Output the [X, Y] coordinate of the center of the cell containing the given text.  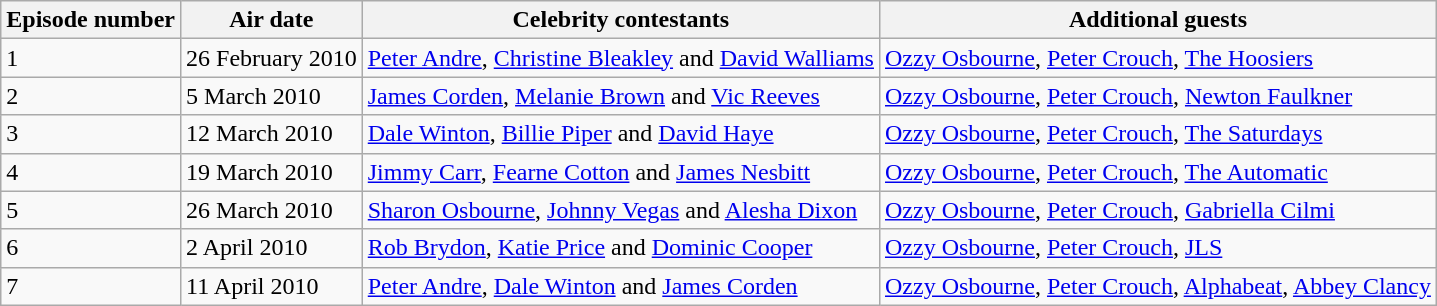
Ozzy Osbourne, Peter Crouch, The Hoosiers [1158, 58]
1 [91, 58]
Sharon Osbourne, Johnny Vegas and Alesha Dixon [620, 210]
26 March 2010 [272, 210]
Jimmy Carr, Fearne Cotton and James Nesbitt [620, 172]
6 [91, 248]
2 April 2010 [272, 248]
Ozzy Osbourne, Peter Crouch, JLS [1158, 248]
Ozzy Osbourne, Peter Crouch, The Saturdays [1158, 134]
12 March 2010 [272, 134]
Celebrity contestants [620, 20]
Ozzy Osbourne, Peter Crouch, The Automatic [1158, 172]
7 [91, 286]
Ozzy Osbourne, Peter Crouch, Gabriella Cilmi [1158, 210]
Ozzy Osbourne, Peter Crouch, Newton Faulkner [1158, 96]
Rob Brydon, Katie Price and Dominic Cooper [620, 248]
5 [91, 210]
James Corden, Melanie Brown and Vic Reeves [620, 96]
26 February 2010 [272, 58]
2 [91, 96]
Additional guests [1158, 20]
4 [91, 172]
Air date [272, 20]
Peter Andre, Christine Bleakley and David Walliams [620, 58]
Peter Andre, Dale Winton and James Corden [620, 286]
Episode number [91, 20]
11 April 2010 [272, 286]
3 [91, 134]
19 March 2010 [272, 172]
Dale Winton, Billie Piper and David Haye [620, 134]
Ozzy Osbourne, Peter Crouch, Alphabeat, Abbey Clancy [1158, 286]
5 March 2010 [272, 96]
